Return the [X, Y] coordinate for the center point of the cell that contains the specified text.  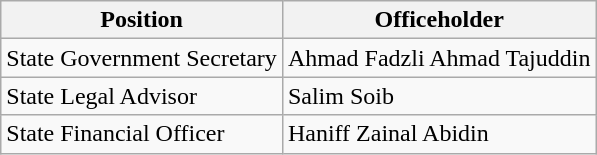
Salim Soib [439, 96]
Ahmad Fadzli Ahmad Tajuddin [439, 58]
State Government Secretary [142, 58]
Position [142, 20]
Officeholder [439, 20]
State Legal Advisor [142, 96]
State Financial Officer [142, 134]
Haniff Zainal Abidin [439, 134]
